Return the [x, y] coordinate for the center point of the cell that contains the specified text.  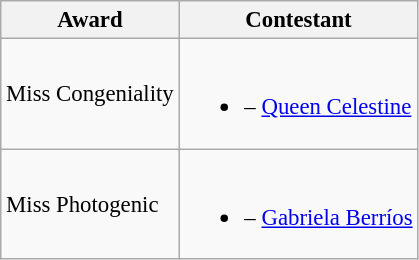
Miss Photogenic [90, 204]
Contestant [298, 20]
– Gabriela Berríos [298, 204]
Award [90, 20]
Miss Congeniality [90, 94]
– Queen Celestine [298, 94]
